Extract the (x, y) coordinate from the center of the cell holding the provided text.  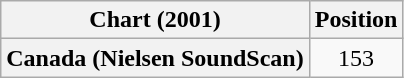
Chart (2001) (155, 20)
153 (356, 58)
Canada (Nielsen SoundScan) (155, 58)
Position (356, 20)
